Pinpoint the cell where the given text exists, returning its [X, Y] midpoint coordinate. 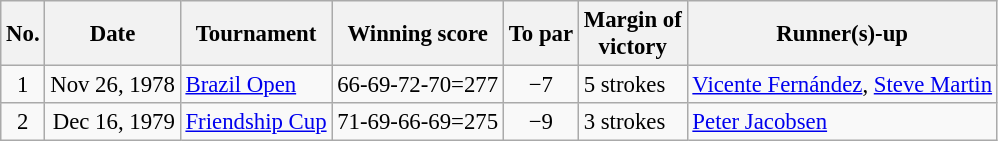
Friendship Cup [256, 122]
Nov 26, 1978 [112, 85]
5 strokes [632, 85]
Runner(s)-up [842, 34]
Brazil Open [256, 85]
Date [112, 34]
66-69-72-70=277 [418, 85]
Winning score [418, 34]
−9 [540, 122]
No. [23, 34]
Margin ofvictory [632, 34]
2 [23, 122]
−7 [540, 85]
71-69-66-69=275 [418, 122]
1 [23, 85]
To par [540, 34]
Vicente Fernández, Steve Martin [842, 85]
Peter Jacobsen [842, 122]
3 strokes [632, 122]
Tournament [256, 34]
Dec 16, 1979 [112, 122]
